Detect which cell encompasses the target text, then output its [x, y] center coordinate. 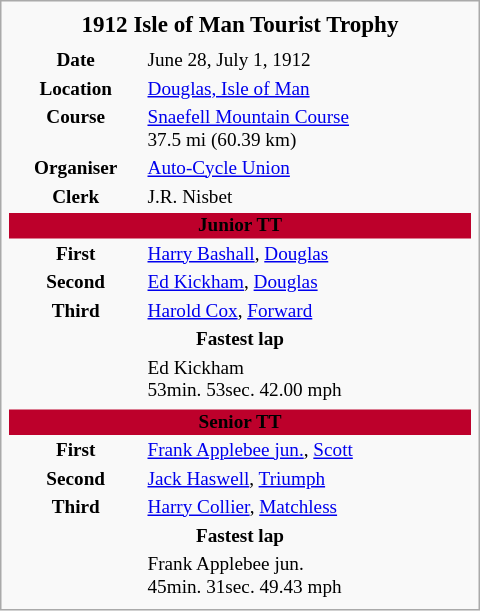
Harry Bashall, Douglas [309, 254]
Senior TT [240, 422]
1912 Isle of Man Tourist Trophy [240, 23]
Clerk [76, 197]
Frank Applebee jun. 45min. 31sec. 49.43 mph [309, 575]
June 28, July 1, 1912 [309, 60]
Organiser [76, 168]
Ed Kickham 53min. 53sec. 42.00 mph [309, 379]
Location [76, 89]
Jack Haswell, Triumph [309, 479]
Harold Cox, Forward [309, 311]
Harry Collier, Matchless [309, 507]
Ed Kickham, Douglas [309, 282]
Course [76, 128]
J.R. Nisbet [309, 197]
Douglas, Isle of Man [309, 89]
Date [76, 60]
Frank Applebee jun., Scott [309, 450]
Junior TT [240, 225]
Auto-Cycle Union [309, 168]
Snaefell Mountain Course 37.5 mi (60.39 km) [309, 128]
